Capture the cell that displays the provided text and extract its [X, Y] central coordinate. 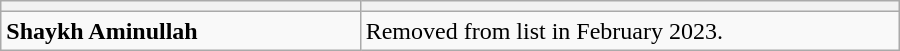
Removed from list in February 2023. [630, 31]
Shaykh Aminullah [180, 31]
